Detect which cell encompasses the target text, then output its (x, y) center coordinate. 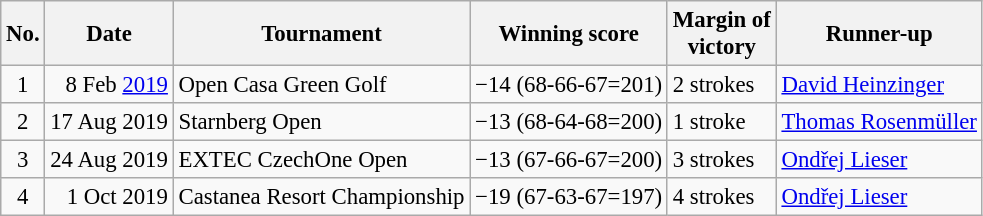
−13 (68-64-68=200) (569, 122)
3 strokes (722, 160)
1 Oct 2019 (109, 197)
−14 (68-66-67=201) (569, 85)
Castanea Resort Championship (322, 197)
24 Aug 2019 (109, 160)
Open Casa Green Golf (322, 85)
David Heinzinger (879, 85)
4 (23, 197)
Thomas Rosenmüller (879, 122)
4 strokes (722, 197)
17 Aug 2019 (109, 122)
3 (23, 160)
Margin ofvictory (722, 34)
−13 (67-66-67=200) (569, 160)
8 Feb 2019 (109, 85)
No. (23, 34)
Starnberg Open (322, 122)
1 stroke (722, 122)
Winning score (569, 34)
Tournament (322, 34)
1 (23, 85)
2 (23, 122)
Runner-up (879, 34)
2 strokes (722, 85)
−19 (67-63-67=197) (569, 197)
EXTEC CzechOne Open (322, 160)
Date (109, 34)
